From the cell containing the given text, extract its center point as (x, y) coordinate. 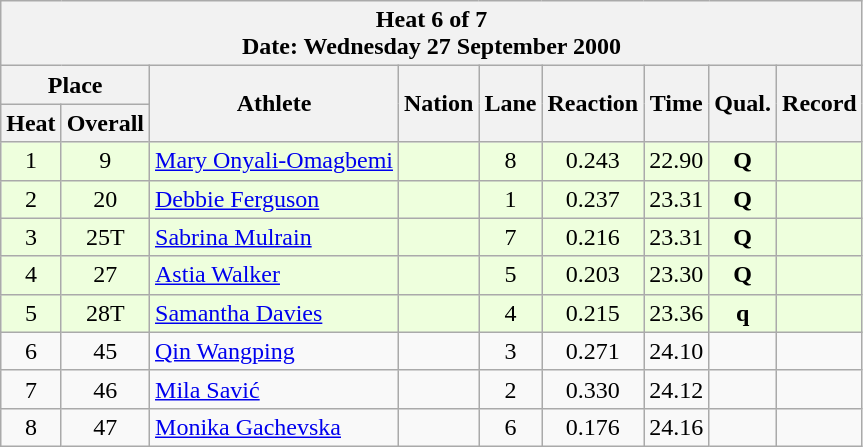
Qin Wangping (274, 351)
0.271 (593, 351)
Athlete (274, 104)
27 (105, 275)
Place (76, 85)
q (743, 313)
Mary Onyali-Omagbemi (274, 161)
28T (105, 313)
0.216 (593, 237)
23.30 (676, 275)
0.237 (593, 199)
24.10 (676, 351)
Lane (510, 104)
23.36 (676, 313)
Nation (439, 104)
Sabrina Mulrain (274, 237)
Reaction (593, 104)
Time (676, 104)
Mila Savić (274, 389)
Record (820, 104)
46 (105, 389)
9 (105, 161)
Overall (105, 123)
24.12 (676, 389)
45 (105, 351)
0.243 (593, 161)
Heat 6 of 7 Date: Wednesday 27 September 2000 (432, 34)
Monika Gachevska (274, 427)
22.90 (676, 161)
Debbie Ferguson (274, 199)
0.203 (593, 275)
Astia Walker (274, 275)
20 (105, 199)
25T (105, 237)
0.176 (593, 427)
0.330 (593, 389)
Qual. (743, 104)
Samantha Davies (274, 313)
Heat (31, 123)
0.215 (593, 313)
24.16 (676, 427)
47 (105, 427)
